Detect which cell encompasses the target text, then output its [X, Y] center coordinate. 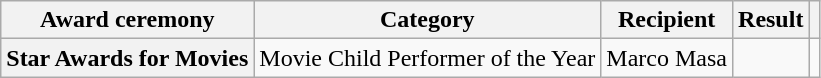
Award ceremony [128, 20]
Result [771, 20]
Marco Masa [667, 58]
Star Awards for Movies [128, 58]
Recipient [667, 20]
Movie Child Performer of the Year [428, 58]
Category [428, 20]
